Identify which cell holds the provided text, then report its (x, y) central coordinate. 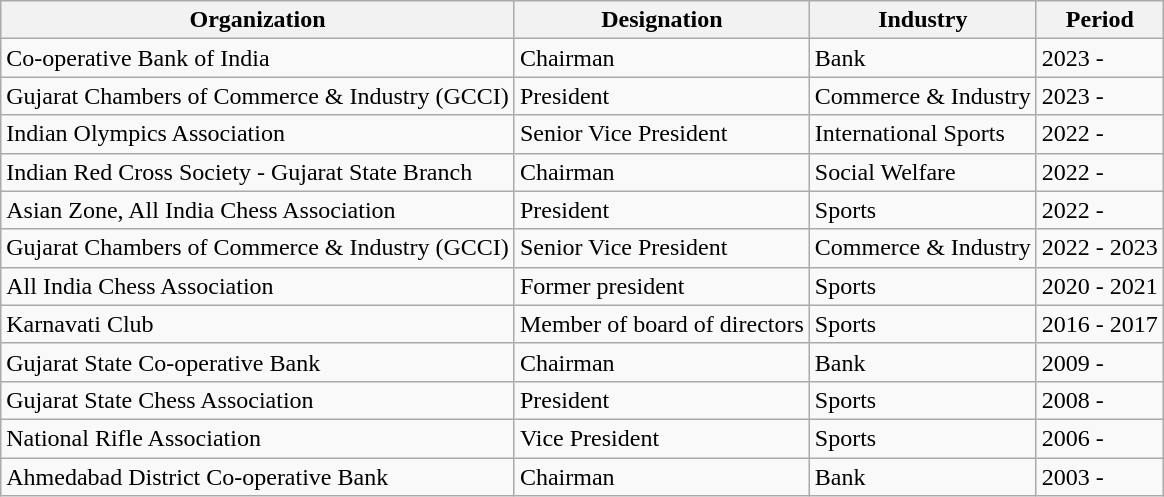
Social Welfare (922, 172)
2003 - (1100, 477)
Asian Zone, All India Chess Association (258, 210)
International Sports (922, 134)
All India Chess Association (258, 286)
2006 - (1100, 438)
National Rifle Association (258, 438)
Industry (922, 20)
2020 - 2021 (1100, 286)
Member of board of directors (662, 324)
Ahmedabad District Co-operative Bank (258, 477)
Gujarat State Chess Association (258, 400)
Designation (662, 20)
Vice President (662, 438)
2022 - 2023 (1100, 248)
Former president (662, 286)
2009 - (1100, 362)
Period (1100, 20)
Indian Red Cross Society - Gujarat State Branch (258, 172)
Karnavati Club (258, 324)
Co-operative Bank of India (258, 58)
Gujarat State Co-operative Bank (258, 362)
Organization (258, 20)
2008 - (1100, 400)
2016 - 2017 (1100, 324)
Indian Olympics Association (258, 134)
